Detect which cell encompasses the target text, then output its (x, y) center coordinate. 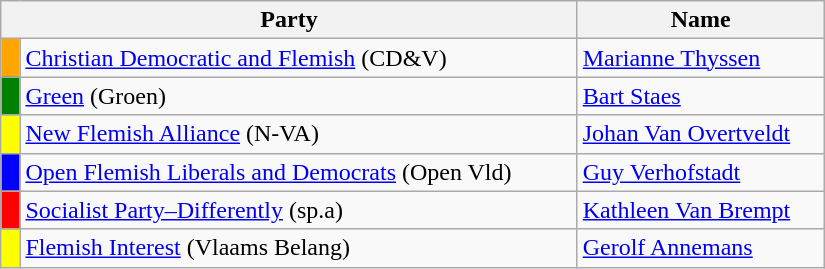
Flemish Interest (Vlaams Belang) (298, 248)
Johan Van Overtveldt (700, 134)
Marianne Thyssen (700, 58)
Open Flemish Liberals and Democrats (Open Vld) (298, 172)
Party (289, 20)
Guy Verhofstadt (700, 172)
Kathleen Van Brempt (700, 210)
Green (Groen) (298, 96)
Socialist Party–Differently (sp.a) (298, 210)
Bart Staes (700, 96)
Gerolf Annemans (700, 248)
New Flemish Alliance (N-VA) (298, 134)
Christian Democratic and Flemish (CD&V) (298, 58)
Name (700, 20)
